Return (x, y) of the center of cell containing provided text 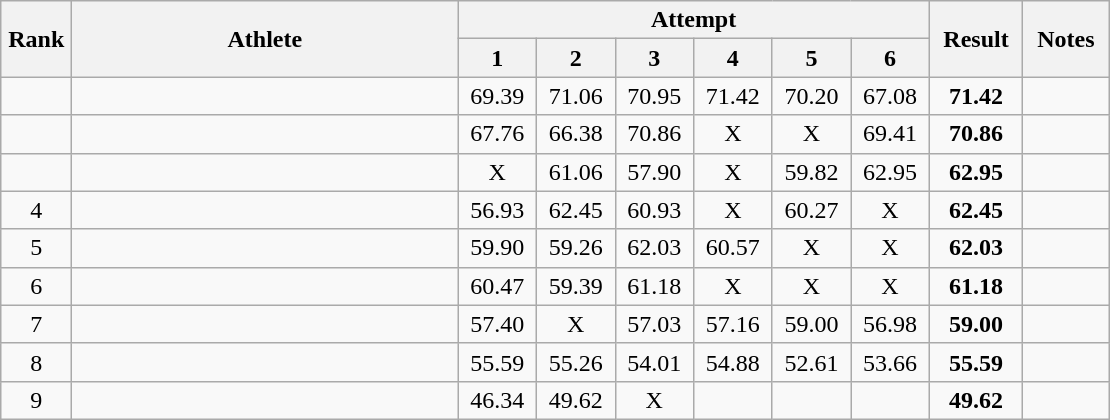
60.47 (498, 286)
53.66 (890, 362)
67.08 (890, 96)
59.82 (812, 172)
2 (576, 58)
71.06 (576, 96)
57.16 (734, 324)
57.90 (654, 172)
56.93 (498, 210)
46.34 (498, 400)
Athlete (265, 39)
60.93 (654, 210)
69.39 (498, 96)
70.20 (812, 96)
66.38 (576, 134)
3 (654, 58)
60.57 (734, 248)
54.01 (654, 362)
7 (36, 324)
69.41 (890, 134)
59.90 (498, 248)
1 (498, 58)
Rank (36, 39)
8 (36, 362)
54.88 (734, 362)
55.26 (576, 362)
70.95 (654, 96)
59.26 (576, 248)
59.39 (576, 286)
67.76 (498, 134)
61.06 (576, 172)
Result (976, 39)
52.61 (812, 362)
Notes (1066, 39)
60.27 (812, 210)
57.03 (654, 324)
57.40 (498, 324)
9 (36, 400)
56.98 (890, 324)
Attempt (694, 20)
